Return [x, y] of the center of cell containing provided text 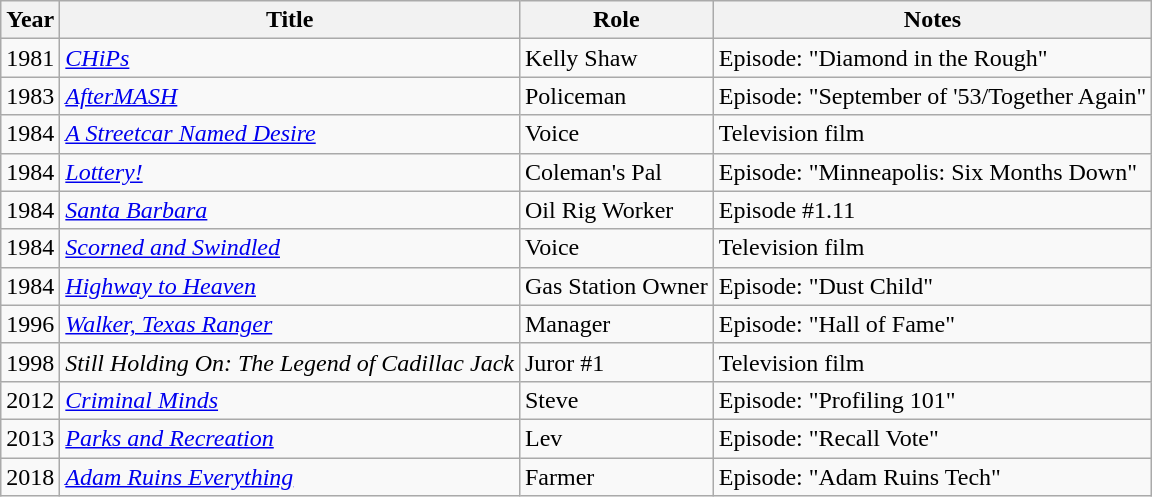
Lottery! [290, 172]
2012 [30, 400]
Episode: "Profiling 101" [932, 400]
1983 [30, 96]
Criminal Minds [290, 400]
1998 [30, 362]
Lev [616, 438]
Episode: "Diamond in the Rough" [932, 58]
Episode: "Hall of Fame" [932, 324]
Farmer [616, 477]
Episode: "Minneapolis: Six Months Down" [932, 172]
Gas Station Owner [616, 286]
Kelly Shaw [616, 58]
Oil Rig Worker [616, 210]
Episode: "Dust Child" [932, 286]
Policeman [616, 96]
Adam Ruins Everything [290, 477]
Walker, Texas Ranger [290, 324]
Episode: "September of '53/Together Again" [932, 96]
Coleman's Pal [616, 172]
Parks and Recreation [290, 438]
1981 [30, 58]
A Streetcar Named Desire [290, 134]
Year [30, 20]
2018 [30, 477]
Role [616, 20]
Episode: "Adam Ruins Tech" [932, 477]
AfterMASH [290, 96]
Juror #1 [616, 362]
Episode #1.11 [932, 210]
Scorned and Swindled [290, 248]
2013 [30, 438]
Notes [932, 20]
Santa Barbara [290, 210]
1996 [30, 324]
Steve [616, 400]
CHiPs [290, 58]
Manager [616, 324]
Title [290, 20]
Still Holding On: The Legend of Cadillac Jack [290, 362]
Highway to Heaven [290, 286]
Episode: "Recall Vote" [932, 438]
